Search for the cell housing the specified text and yield its (x, y) center coordinate. 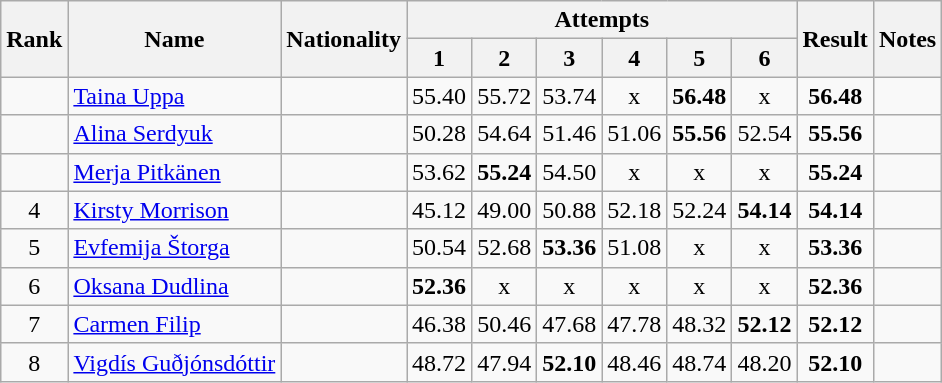
52.68 (504, 248)
2 (504, 58)
53.74 (570, 96)
3 (570, 58)
55.40 (440, 96)
8 (34, 362)
47.68 (570, 324)
48.32 (700, 324)
52.54 (764, 134)
Nationality (344, 39)
45.12 (440, 210)
50.54 (440, 248)
Attempts (602, 20)
53.62 (440, 172)
47.78 (634, 324)
51.46 (570, 134)
48.74 (700, 362)
55.72 (504, 96)
48.46 (634, 362)
Merja Pitkänen (174, 172)
50.88 (570, 210)
48.72 (440, 362)
49.00 (504, 210)
54.50 (570, 172)
Kirsty Morrison (174, 210)
Name (174, 39)
Vigdís Guðjónsdóttir (174, 362)
52.24 (700, 210)
46.38 (440, 324)
Result (835, 39)
Rank (34, 39)
7 (34, 324)
51.08 (634, 248)
Carmen Filip (174, 324)
Alina Serdyuk (174, 134)
52.18 (634, 210)
50.28 (440, 134)
47.94 (504, 362)
51.06 (634, 134)
Evfemija Štorga (174, 248)
54.64 (504, 134)
48.20 (764, 362)
Oksana Dudlina (174, 286)
1 (440, 58)
50.46 (504, 324)
Taina Uppa (174, 96)
Notes (907, 39)
